Provide the (x, y) coordinate of the cell's center where the given text is located.  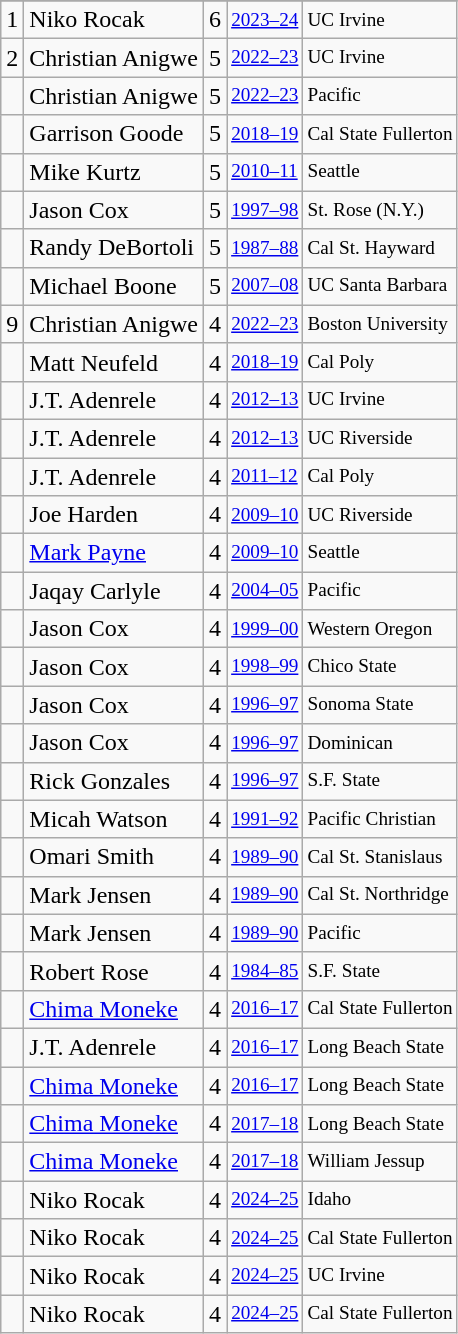
Micah Watson (114, 819)
Joe Harden (114, 515)
Rick Gonzales (114, 781)
Sonoma State (380, 705)
UC Santa Barbara (380, 286)
Jaqay Carlyle (114, 591)
Mark Payne (114, 553)
St. Rose (N.Y.) (380, 210)
1984–85 (265, 971)
1998–99 (265, 667)
6 (216, 20)
Boston University (380, 324)
Western Oregon (380, 629)
Cal St. Northridge (380, 895)
2010–11 (265, 172)
Pacific Christian (380, 819)
Cal St. Stanislaus (380, 857)
Omari Smith (114, 857)
Cal St. Hayward (380, 248)
Randy DeBortoli (114, 248)
2 (12, 58)
Matt Neufeld (114, 362)
Garrison Goode (114, 134)
1987–88 (265, 248)
Chico State (380, 667)
Idaho (380, 1200)
2011–12 (265, 477)
9 (12, 324)
1 (12, 20)
Robert Rose (114, 971)
William Jessup (380, 1162)
Michael Boone (114, 286)
1997–98 (265, 210)
2023–24 (265, 20)
2004–05 (265, 591)
Dominican (380, 743)
1999–00 (265, 629)
Mike Kurtz (114, 172)
2007–08 (265, 286)
1991–92 (265, 819)
